Return the (x, y) coordinate for the center point of the cell that contains the specified text.  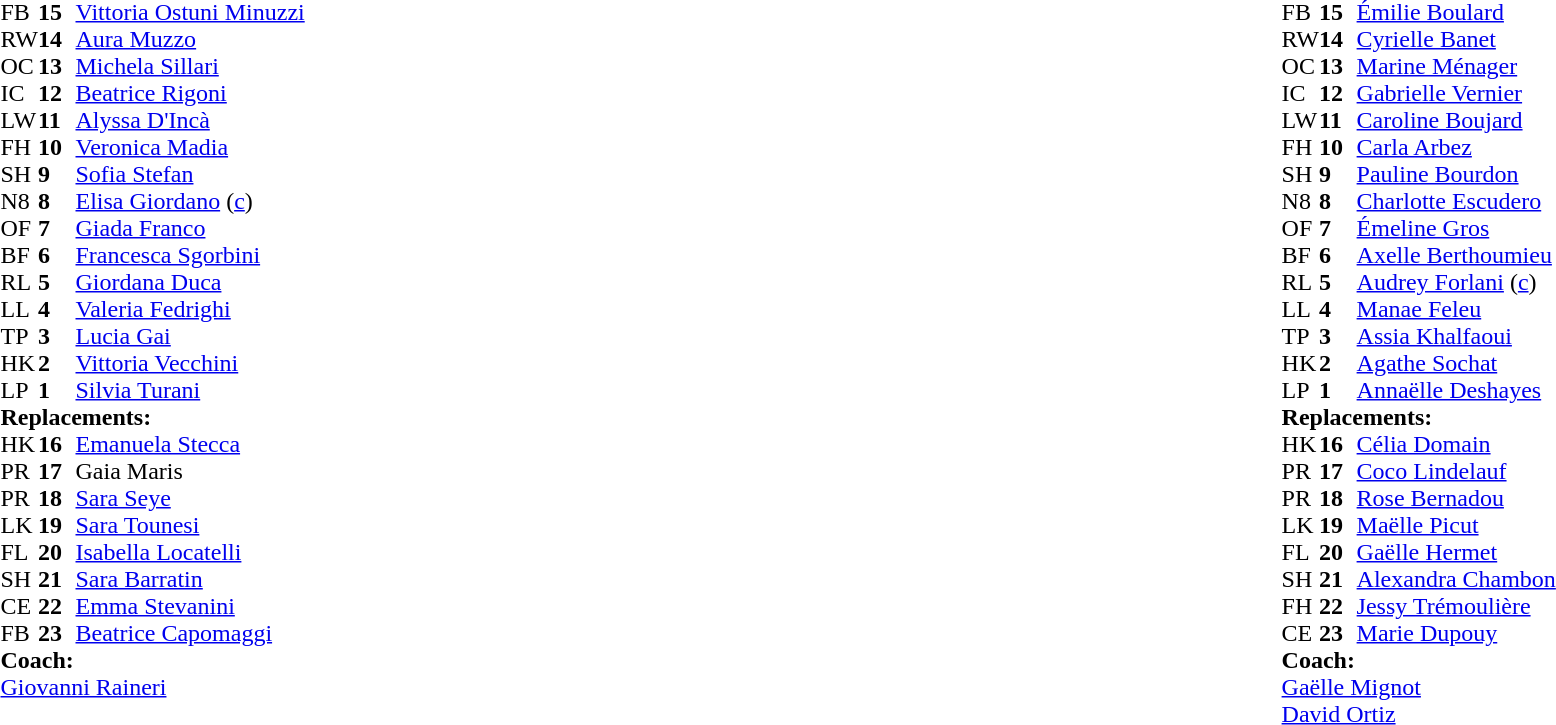
Rose Bernadou (1456, 498)
Coco Lindelauf (1456, 472)
Beatrice Rigoni (190, 94)
Pauline Bourdon (1456, 174)
Célia Domain (1456, 444)
Maëlle Picut (1456, 526)
Giovanni Raineri (152, 688)
Gabrielle Vernier (1456, 94)
Sara Barratin (190, 580)
Gaia Maris (190, 472)
Cyrielle Banet (1456, 40)
Sara Tounesi (190, 526)
Jessy Trémoulière (1456, 606)
Valeria Fedrighi (190, 310)
Axelle Berthoumieu (1456, 256)
Francesca Sgorbini (190, 256)
Vittoria Vecchini (190, 364)
Assia Khalfaoui (1456, 336)
Emanuela Stecca (190, 444)
Agathe Sochat (1456, 364)
Sara Seye (190, 498)
Marine Ménager (1456, 66)
Michela Sillari (190, 66)
Silvia Turani (190, 390)
Alexandra Chambon (1456, 580)
Audrey Forlani (c) (1456, 282)
Émeline Gros (1456, 228)
Elisa Giordano (c) (190, 202)
Manae Feleu (1456, 310)
Emma Stevanini (190, 606)
Beatrice Capomaggi (190, 634)
Sofia Stefan (190, 174)
Charlotte Escudero (1456, 202)
Carla Arbez (1456, 148)
Caroline Boujard (1456, 120)
FB (19, 634)
Aura Muzzo (190, 40)
Isabella Locatelli (190, 552)
Giordana Duca (190, 282)
Marie Dupouy (1456, 634)
Gaëlle Hermet (1456, 552)
Lucia Gai (190, 336)
Giada Franco (190, 228)
Annaëlle Deshayes (1456, 390)
Alyssa D'Incà (190, 120)
Veronica Madia (190, 148)
